Capture the cell that displays the provided text and extract its [x, y] central coordinate. 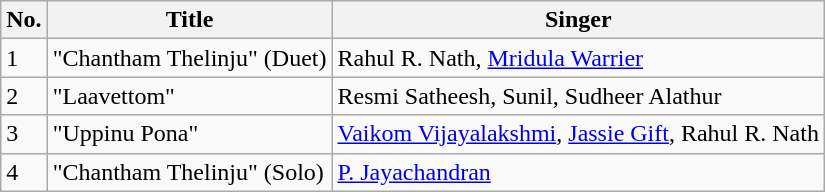
Vaikom Vijayalakshmi, Jassie Gift, Rahul R. Nath [578, 134]
4 [24, 172]
Title [190, 20]
"Chantham Thelinju" (Duet) [190, 58]
P. Jayachandran [578, 172]
"Laavettom" [190, 96]
"Chantham Thelinju" (Solo) [190, 172]
Rahul R. Nath, Mridula Warrier [578, 58]
"Uppinu Pona" [190, 134]
Resmi Satheesh, Sunil, Sudheer Alathur [578, 96]
Singer [578, 20]
No. [24, 20]
1 [24, 58]
2 [24, 96]
3 [24, 134]
